Provide the [x, y] coordinate of the cell's center where the given text is located.  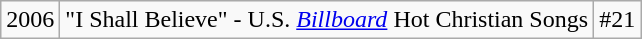
"I Shall Believe" - U.S. Billboard Hot Christian Songs [327, 20]
#21 [618, 20]
2006 [30, 20]
